For the text-containing cell, return its midpoint in (x, y) coordinate format. 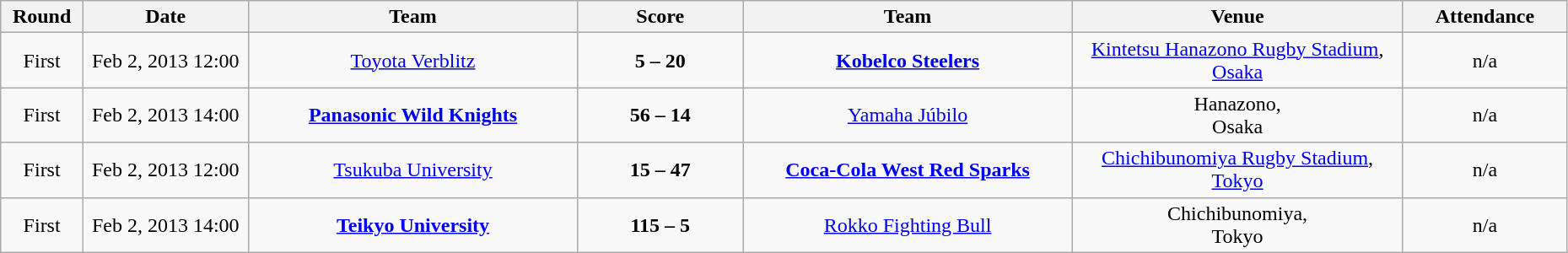
56 – 14 (660, 115)
Tsukuba University (413, 170)
115 – 5 (660, 224)
Coca-Cola West Red Sparks (908, 170)
Kobelco Steelers (908, 61)
Score (660, 17)
Round (42, 17)
Toyota Verblitz (413, 61)
Date (165, 17)
15 – 47 (660, 170)
Kintetsu Hanazono Rugby Stadium,Osaka (1238, 61)
Venue (1238, 17)
Hanazono,Osaka (1238, 115)
Teikyo University (413, 224)
Rokko Fighting Bull (908, 224)
Yamaha Júbilo (908, 115)
Attendance (1485, 17)
Chichibunomiya,Tokyo (1238, 224)
Panasonic Wild Knights (413, 115)
Chichibunomiya Rugby Stadium,Tokyo (1238, 170)
5 – 20 (660, 61)
